Detect which cell encompasses the target text, then output its [x, y] center coordinate. 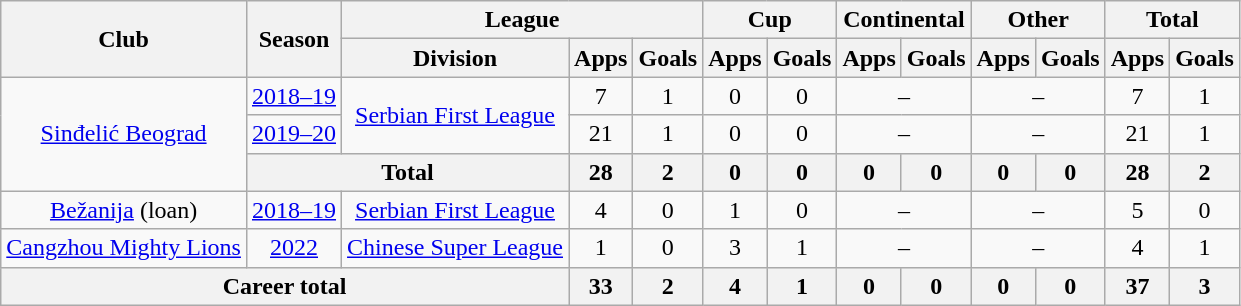
Other [1038, 20]
Continental [904, 20]
Cangzhou Mighty Lions [124, 248]
Club [124, 39]
Cup [770, 20]
Chinese Super League [456, 248]
Bežanija (loan) [124, 210]
Division [456, 58]
5 [1137, 210]
Sinđelić Beograd [124, 134]
37 [1137, 286]
Season [294, 39]
League [522, 20]
2022 [294, 248]
Career total [285, 286]
2019–20 [294, 134]
33 [601, 286]
